Provide the [x, y] coordinate of the cell's center where the given text is located.  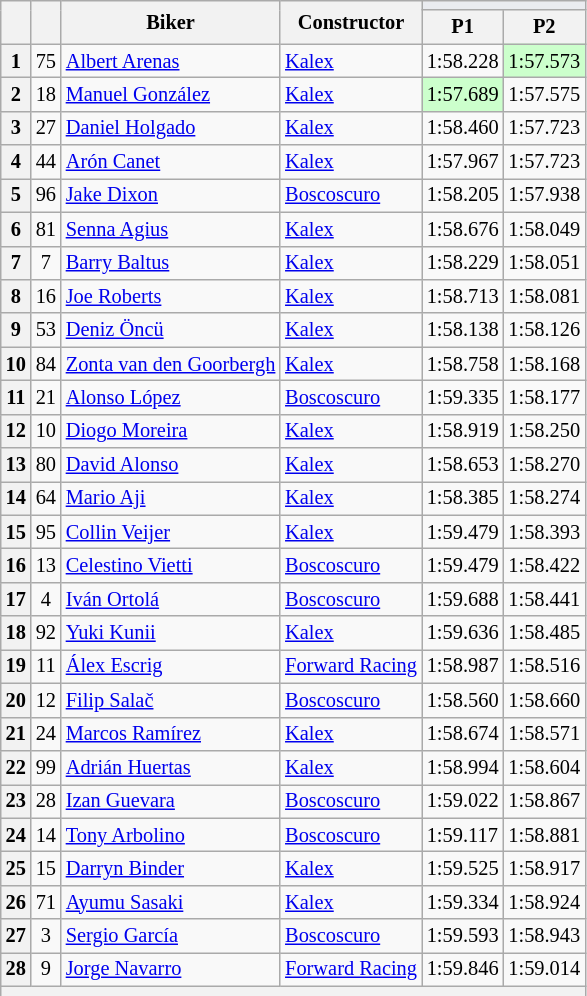
1:58.660 [544, 700]
22 [16, 767]
Arón Canet [170, 162]
Biker [170, 22]
1:58.049 [544, 229]
20 [16, 700]
1:58.081 [544, 296]
81 [46, 229]
1:58.919 [463, 431]
Diogo Moreira [170, 431]
1:58.177 [544, 397]
1:58.987 [463, 666]
64 [46, 498]
Jorge Navarro [170, 969]
2 [16, 94]
1:58.274 [544, 498]
1:58.676 [463, 229]
Sergio García [170, 936]
P2 [544, 27]
1:58.250 [544, 431]
1:58.126 [544, 330]
44 [46, 162]
1:58.758 [463, 364]
1:58.393 [544, 532]
1:57.938 [544, 195]
1:57.689 [463, 94]
17 [16, 599]
1:58.571 [544, 734]
1:59.335 [463, 397]
Alonso López [170, 397]
25 [16, 868]
1:58.881 [544, 835]
1:59.022 [463, 801]
Senna Agius [170, 229]
Tony Arbolino [170, 835]
1:58.270 [544, 465]
53 [46, 330]
1:58.051 [544, 263]
1:58.138 [463, 330]
95 [46, 532]
David Alonso [170, 465]
Constructor [351, 22]
75 [46, 61]
Manuel González [170, 94]
1:58.168 [544, 364]
6 [16, 229]
Jake Dixon [170, 195]
80 [46, 465]
Celestino Vietti [170, 565]
1:58.516 [544, 666]
Albert Arenas [170, 61]
Adrián Huertas [170, 767]
Mario Aji [170, 498]
Ayumu Sasaki [170, 902]
Marcos Ramírez [170, 734]
Yuki Kunii [170, 633]
1:58.228 [463, 61]
1:58.674 [463, 734]
1:59.525 [463, 868]
1:58.229 [463, 263]
1:58.924 [544, 902]
1:58.460 [463, 128]
Collin Veijer [170, 532]
Barry Baltus [170, 263]
1:58.604 [544, 767]
Álex Escrig [170, 666]
84 [46, 364]
1:59.688 [463, 599]
71 [46, 902]
1:57.967 [463, 162]
1:58.917 [544, 868]
1:58.485 [544, 633]
1:57.575 [544, 94]
Darryn Binder [170, 868]
1:58.943 [544, 936]
1:58.205 [463, 195]
96 [46, 195]
23 [16, 801]
Deniz Öncü [170, 330]
1:57.573 [544, 61]
Daniel Holgado [170, 128]
Joe Roberts [170, 296]
1:58.713 [463, 296]
Filip Salač [170, 700]
1:58.994 [463, 767]
1:58.422 [544, 565]
Zonta van den Goorbergh [170, 364]
5 [16, 195]
Izan Guevara [170, 801]
92 [46, 633]
1:59.636 [463, 633]
1:58.385 [463, 498]
1:58.653 [463, 465]
19 [16, 666]
1:58.560 [463, 700]
99 [46, 767]
1:59.846 [463, 969]
1:59.593 [463, 936]
1:59.117 [463, 835]
Iván Ortolá [170, 599]
26 [16, 902]
P1 [463, 27]
1:59.014 [544, 969]
1 [16, 61]
1:58.867 [544, 801]
8 [16, 296]
1:59.334 [463, 902]
1:58.441 [544, 599]
